Extract the (X, Y) coordinate from the center of the cell holding the provided text.  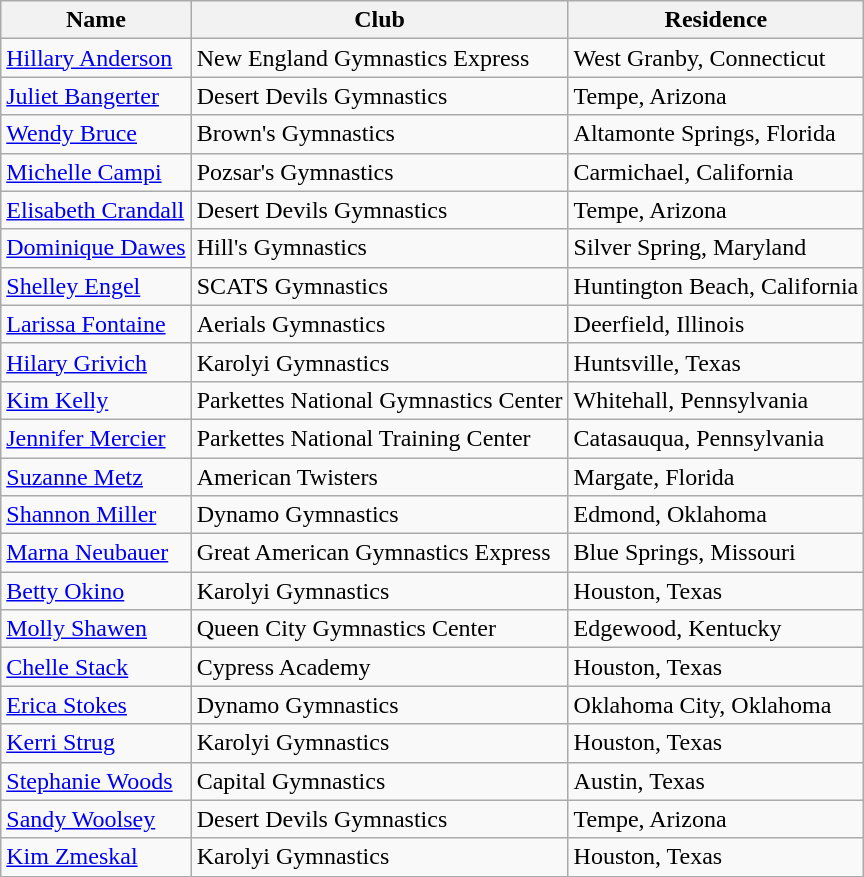
Hill's Gymnastics (380, 248)
Kim Zmeskal (96, 857)
Blue Springs, Missouri (716, 553)
Huntsville, Texas (716, 362)
Suzanne Metz (96, 477)
Carmichael, California (716, 172)
Capital Gymnastics (380, 781)
Aerials Gymnastics (380, 324)
SCATS Gymnastics (380, 286)
New England Gymnastics Express (380, 58)
Silver Spring, Maryland (716, 248)
Margate, Florida (716, 477)
Stephanie Woods (96, 781)
Molly Shawen (96, 629)
Parkettes National Training Center (380, 438)
Shelley Engel (96, 286)
West Granby, Connecticut (716, 58)
Shannon Miller (96, 515)
Hilary Grivich (96, 362)
Hillary Anderson (96, 58)
Edgewood, Kentucky (716, 629)
Huntington Beach, California (716, 286)
Betty Okino (96, 591)
Juliet Bangerter (96, 96)
Cypress Academy (380, 667)
Deerfield, Illinois (716, 324)
Marna Neubauer (96, 553)
Kerri Strug (96, 743)
Edmond, Oklahoma (716, 515)
Dominique Dawes (96, 248)
Wendy Bruce (96, 134)
Oklahoma City, Oklahoma (716, 705)
Chelle Stack (96, 667)
American Twisters (380, 477)
Sandy Woolsey (96, 819)
Michelle Campi (96, 172)
Residence (716, 20)
Catasauqua, Pennsylvania (716, 438)
Great American Gymnastics Express (380, 553)
Elisabeth Crandall (96, 210)
Brown's Gymnastics (380, 134)
Jennifer Mercier (96, 438)
Name (96, 20)
Larissa Fontaine (96, 324)
Austin, Texas (716, 781)
Pozsar's Gymnastics (380, 172)
Queen City Gymnastics Center (380, 629)
Altamonte Springs, Florida (716, 134)
Whitehall, Pennsylvania (716, 400)
Erica Stokes (96, 705)
Club (380, 20)
Parkettes National Gymnastics Center (380, 400)
Kim Kelly (96, 400)
